Return the [x, y] coordinate for the center point of the cell that contains the specified text.  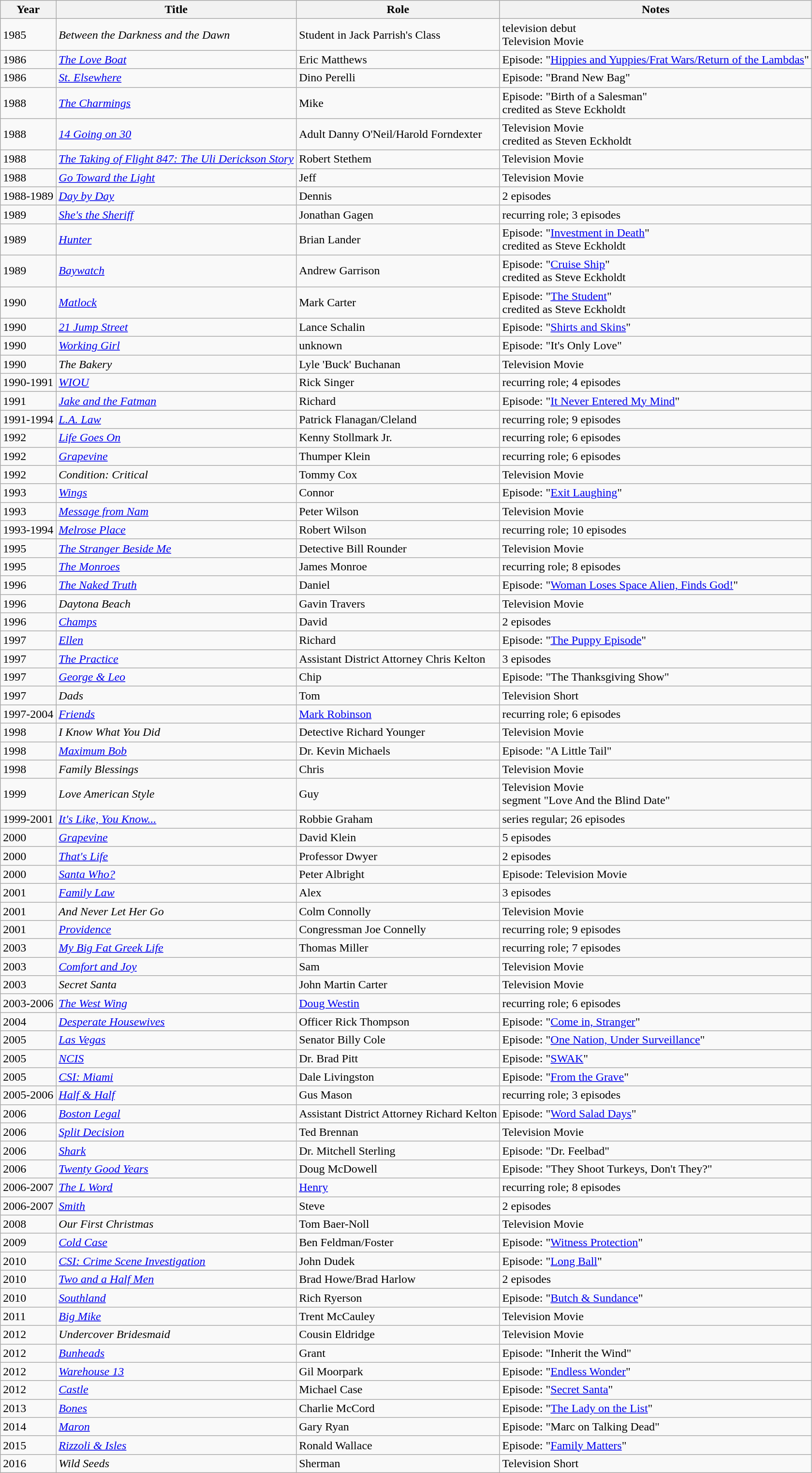
Episode: "It's Only Love" [656, 346]
Role [398, 10]
Patrick Flanagan/Cleland [398, 419]
2016 [28, 1463]
Dale Livingston [398, 1077]
Episode: "Butch & Sundance" [656, 1298]
Episode: "Exit Laughing" [656, 493]
Daniel [398, 585]
Southland [176, 1298]
Dennis [398, 196]
1993-1994 [28, 530]
Rizzoli & Isles [176, 1445]
And Never Let Her Go [176, 911]
Family Law [176, 893]
Life Goes On [176, 438]
She's the Sheriff [176, 214]
St. Elsewhere [176, 78]
Episode: "Hippies and Yuppies/Frat Wars/Return of the Lambdas" [656, 60]
Episode: "Inherit the Wind" [656, 1353]
Senator Billy Cole [398, 1040]
Episode: "Woman Loses Space Alien, Finds God!" [656, 585]
The West Wing [176, 1003]
Episode: "Word Salad Days" [656, 1114]
Episode: "Come in, Stranger" [656, 1022]
2015 [28, 1445]
Charlie McCord [398, 1408]
Sherman [398, 1463]
Love American Style [176, 794]
The Charmings [176, 103]
Steve [398, 1206]
Comfort and Joy [176, 967]
Two and a Half Men [176, 1280]
Thumper Klein [398, 456]
Episode: "Investment in Death"credited as Steve Eckholdt [656, 239]
Half & Half [176, 1095]
2013 [28, 1408]
Chris [398, 769]
Tom Baer-Noll [398, 1224]
2008 [28, 1224]
Episode: "The Thanksgiving Show" [656, 677]
It's Like, You Know... [176, 819]
Melrose Place [176, 530]
Television Moviesegment "Love And the Blind Date" [656, 794]
Santa Who? [176, 874]
John Martin Carter [398, 985]
Detective Bill Rounder [398, 548]
Andrew Garrison [398, 271]
Officer Rick Thompson [398, 1022]
Between the Darkness and the Dawn [176, 35]
Smith [176, 1206]
Dino Perelli [398, 78]
Episode: "A Little Tail" [656, 751]
Episode: "Endless Wonder" [656, 1371]
The Naked Truth [176, 585]
Boston Legal [176, 1114]
Cold Case [176, 1243]
2014 [28, 1427]
2005-2006 [28, 1095]
Year [28, 10]
21 Jump Street [176, 327]
Maximum Bob [176, 751]
Split Decision [176, 1132]
television debutTelevision Movie [656, 35]
recurring role; 7 episodes [656, 948]
Bunheads [176, 1353]
Assistant District Attorney Richard Kelton [398, 1114]
The Monroes [176, 566]
Condition: Critical [176, 475]
Episode: "Birth of a Salesman"credited as Steve Eckholdt [656, 103]
Matlock [176, 302]
Dr. Brad Pitt [398, 1058]
Castle [176, 1390]
Episode: "SWAK" [656, 1058]
Mark Robinson [398, 714]
Family Blessings [176, 769]
Gary Ryan [398, 1427]
Providence [176, 930]
Professor Dwyer [398, 856]
Ronald Wallace [398, 1445]
Baywatch [176, 271]
L.A. Law [176, 419]
2003-2006 [28, 1003]
Jake and the Fatman [176, 401]
1988-1989 [28, 196]
Lyle 'Buck' Buchanan [398, 364]
Episode: "Witness Protection" [656, 1243]
Twenty Good Years [176, 1169]
Dads [176, 696]
Notes [656, 10]
Warehouse 13 [176, 1371]
5 episodes [656, 837]
Shark [176, 1150]
Episode: "It Never Entered My Mind" [656, 401]
Title [176, 10]
Grant [398, 1353]
Mark Carter [398, 302]
Eric Matthews [398, 60]
Undercover Bridesmaid [176, 1335]
Episode: "They Shoot Turkeys, Don't They?" [656, 1169]
1999-2001 [28, 819]
Episode: "Marc on Talking Dead" [656, 1427]
Daytona Beach [176, 603]
George & Leo [176, 677]
Dr. Kevin Michaels [398, 751]
Working Girl [176, 346]
Gavin Travers [398, 603]
Assistant District Attorney Chris Kelton [398, 659]
Episode: "Cruise Ship"credited as Steve Eckholdt [656, 271]
Gil Moorpark [398, 1371]
WIOU [176, 383]
2009 [28, 1243]
1990-1991 [28, 383]
The Bakery [176, 364]
Robbie Graham [398, 819]
Brad Howe/Brad Harlow [398, 1280]
Las Vegas [176, 1040]
Connor [398, 493]
Rick Singer [398, 383]
David [398, 622]
Doug Westin [398, 1003]
Tom [398, 696]
Brian Lander [398, 239]
Jeff [398, 178]
The Taking of Flight 847: The Uli Derickson Story [176, 159]
Maron [176, 1427]
Cousin Eldridge [398, 1335]
My Big Fat Greek Life [176, 948]
Lance Schalin [398, 327]
Episode: "One Nation, Under Surveillance" [656, 1040]
CSI: Miami [176, 1077]
Guy [398, 794]
Colm Connolly [398, 911]
2004 [28, 1022]
Friends [176, 714]
Alex [398, 893]
Episode: "Secret Santa" [656, 1390]
The L Word [176, 1187]
Episode: "The Lady on the List" [656, 1408]
Bones [176, 1408]
Chip [398, 677]
Episode: "Brand New Bag" [656, 78]
Ted Brennan [398, 1132]
Hunter [176, 239]
Doug McDowell [398, 1169]
2011 [28, 1316]
Detective Richard Younger [398, 732]
Michael Case [398, 1390]
Episode: "Shirts and Skins" [656, 327]
Television Moviecredited as Steven Eckholdt [656, 134]
Secret Santa [176, 985]
Robert Wilson [398, 530]
That's Life [176, 856]
1999 [28, 794]
Robert Stethem [398, 159]
Episode: "Long Ball" [656, 1261]
Episode: "The Student"credited as Steve Eckholdt [656, 302]
David Klein [398, 837]
recurring role; 10 episodes [656, 530]
Sam [398, 967]
series regular; 26 episodes [656, 819]
Jonathan Gagen [398, 214]
Peter Albright [398, 874]
Dr. Mitchell Sterling [398, 1150]
Student in Jack Parrish's Class [398, 35]
Congressman Joe Connelly [398, 930]
James Monroe [398, 566]
1985 [28, 35]
Desperate Housewives [176, 1022]
Adult Danny O'Neil/Harold Forndexter [398, 134]
1991-1994 [28, 419]
The Stranger Beside Me [176, 548]
Go Toward the Light [176, 178]
unknown [398, 346]
Ben Feldman/Foster [398, 1243]
The Love Boat [176, 60]
Episode: "From the Grave" [656, 1077]
Henry [398, 1187]
Mike [398, 103]
John Dudek [398, 1261]
Episode: "Family Matters" [656, 1445]
The Practice [176, 659]
Episode: "The Puppy Episode" [656, 640]
Kenny Stollmark Jr. [398, 438]
Rich Ryerson [398, 1298]
Ellen [176, 640]
Episode: Television Movie [656, 874]
Day by Day [176, 196]
Wild Seeds [176, 1463]
Thomas Miller [398, 948]
Message from Nam [176, 511]
14 Going on 30 [176, 134]
Trent McCauley [398, 1316]
Peter Wilson [398, 511]
Gus Mason [398, 1095]
Our First Christmas [176, 1224]
Episode: "Dr. Feelbad" [656, 1150]
Tommy Cox [398, 475]
1997-2004 [28, 714]
recurring role; 4 episodes [656, 383]
1991 [28, 401]
CSI: Crime Scene Investigation [176, 1261]
Big Mike [176, 1316]
I Know What You Did [176, 732]
NCIS [176, 1058]
Wings [176, 493]
Champs [176, 622]
